Provide the [X, Y] coordinate of the cell's center where the given text is located.  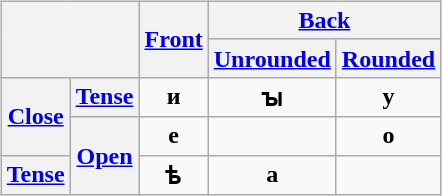
ꙑ [272, 97]
a [272, 175]
ѣ [174, 175]
Open [104, 156]
у [388, 97]
Close [36, 116]
Front [174, 39]
о [388, 136]
Rounded [388, 58]
е [174, 136]
и [174, 97]
Unrounded [272, 58]
Back [324, 20]
